Extract the [x, y] coordinate from the center of the cell holding the provided text.  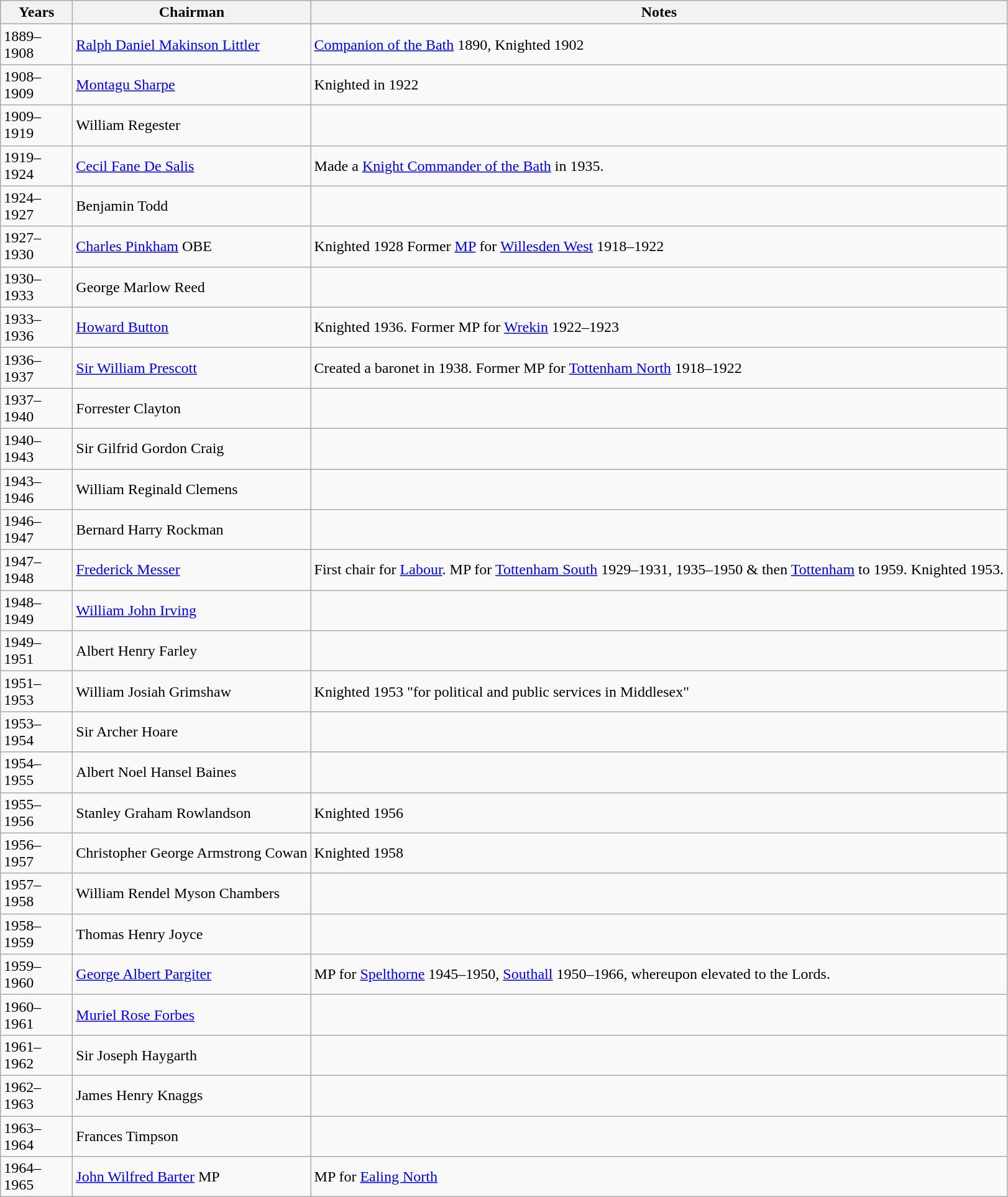
Charles Pinkham OBE [191, 246]
MP for Spelthorne 1945–1950, Southall 1950–1966, whereupon elevated to the Lords. [659, 975]
1924–1927 [37, 206]
1927–1930 [37, 246]
Created a baronet in 1938. Former MP for Tottenham North 1918–1922 [659, 368]
1940–1943 [37, 449]
Albert Henry Farley [191, 651]
Knighted 1936. Former MP for Wrekin 1922–1923 [659, 327]
George Albert Pargiter [191, 975]
1947–1948 [37, 571]
Companion of the Bath 1890, Knighted 1902 [659, 45]
John Wilfred Barter MP [191, 1177]
1937–1940 [37, 408]
1908–1909 [37, 85]
Frances Timpson [191, 1136]
Sir Gilfrid Gordon Craig [191, 449]
Made a Knight Commander of the Bath in 1935. [659, 165]
1957–1958 [37, 894]
William Josiah Grimshaw [191, 691]
Christopher George Armstrong Cowan [191, 853]
Knighted in 1922 [659, 85]
Montagu Sharpe [191, 85]
Albert Noel Hansel Baines [191, 772]
1961–1962 [37, 1055]
1955–1956 [37, 813]
Benjamin Todd [191, 206]
Cecil Fane De Salis [191, 165]
1936–1937 [37, 368]
William Reginald Clemens [191, 488]
1964–1965 [37, 1177]
James Henry Knaggs [191, 1095]
George Marlow Reed [191, 287]
1962–1963 [37, 1095]
Sir Joseph Haygarth [191, 1055]
1960–1961 [37, 1014]
1951–1953 [37, 691]
William John Irving [191, 610]
First chair for Labour. MP for Tottenham South 1929–1931, 1935–1950 & then Tottenham to 1959. Knighted 1953. [659, 571]
Forrester Clayton [191, 408]
1889–1908 [37, 45]
1954–1955 [37, 772]
Notes [659, 12]
Howard Button [191, 327]
Thomas Henry Joyce [191, 933]
1956–1957 [37, 853]
1963–1964 [37, 1136]
1946–1947 [37, 530]
MP for Ealing North [659, 1177]
1919–1924 [37, 165]
Muriel Rose Forbes [191, 1014]
Bernard Harry Rockman [191, 530]
Knighted 1956 [659, 813]
Knighted 1953 "for political and public services in Middlesex" [659, 691]
1930–1933 [37, 287]
Knighted 1958 [659, 853]
Ralph Daniel Makinson Littler [191, 45]
1909–1919 [37, 126]
Years [37, 12]
1959–1960 [37, 975]
Sir Archer Hoare [191, 732]
1943–1946 [37, 488]
William Regester [191, 126]
1933–1936 [37, 327]
1958–1959 [37, 933]
Chairman [191, 12]
William Rendel Myson Chambers [191, 894]
Sir William Prescott [191, 368]
Stanley Graham Rowlandson [191, 813]
Frederick Messer [191, 571]
1948–1949 [37, 610]
1949–1951 [37, 651]
Knighted 1928 Former MP for Willesden West 1918–1922 [659, 246]
1953–1954 [37, 732]
